Provide the (X, Y) coordinate of the cell's center where the given text is located.  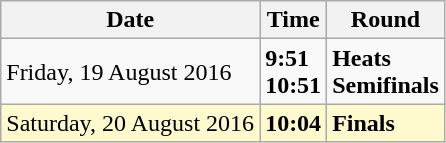
9:5110:51 (294, 72)
10:04 (294, 123)
Round (386, 20)
Saturday, 20 August 2016 (130, 123)
HeatsSemifinals (386, 72)
Friday, 19 August 2016 (130, 72)
Finals (386, 123)
Date (130, 20)
Time (294, 20)
